From the cell containing the given text, extract its center point as (x, y) coordinate. 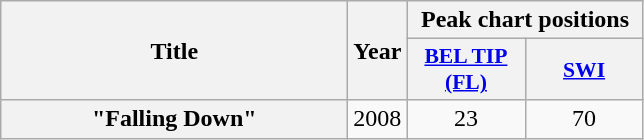
70 (584, 119)
23 (466, 119)
Peak chart positions (525, 20)
BEL TIP(FL) (466, 70)
Title (174, 50)
Year (378, 50)
2008 (378, 119)
SWI (584, 70)
"Falling Down" (174, 119)
